Scan for the cell matching the given text and deliver its (x, y) coordinate at center. 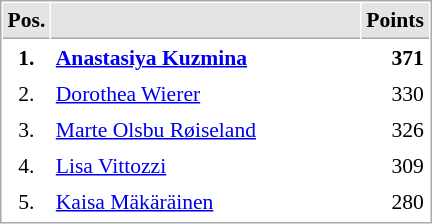
5. (26, 201)
Marte Olsbu Røiseland (206, 129)
1. (26, 57)
Lisa Vittozzi (206, 165)
Pos. (26, 21)
309 (396, 165)
371 (396, 57)
280 (396, 201)
326 (396, 129)
Dorothea Wierer (206, 93)
Points (396, 21)
Kaisa Mäkäräinen (206, 201)
3. (26, 129)
2. (26, 93)
Anastasiya Kuzmina (206, 57)
4. (26, 165)
330 (396, 93)
